Find where the given text appears and provide that cell's center as [X, Y] coordinate. 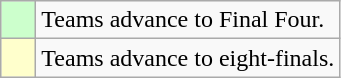
Teams advance to eight-finals. [188, 58]
Teams advance to Final Four. [188, 20]
